Scan for the cell matching the given text and deliver its [X, Y] coordinate at center. 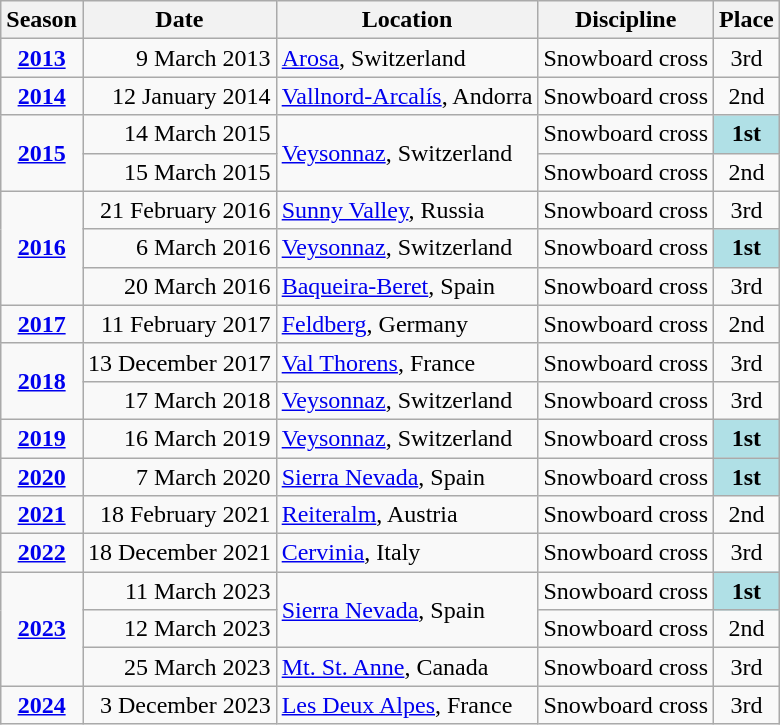
2019 [42, 438]
2016 [42, 248]
2018 [42, 381]
16 March 2019 [179, 438]
Val Thorens, France [407, 362]
25 March 2023 [179, 667]
2013 [42, 58]
6 March 2016 [179, 248]
7 March 2020 [179, 477]
Season [42, 20]
2017 [42, 324]
2024 [42, 705]
Location [407, 20]
Sunny Valley, Russia [407, 210]
Cervinia, Italy [407, 553]
Les Deux Alpes, France [407, 705]
9 March 2013 [179, 58]
11 March 2023 [179, 591]
2014 [42, 96]
15 March 2015 [179, 172]
21 February 2016 [179, 210]
2023 [42, 629]
2022 [42, 553]
Place [747, 20]
18 February 2021 [179, 515]
Baqueira-Beret, Spain [407, 286]
Date [179, 20]
13 December 2017 [179, 362]
17 March 2018 [179, 400]
12 March 2023 [179, 629]
18 December 2021 [179, 553]
Arosa, Switzerland [407, 58]
2020 [42, 477]
11 February 2017 [179, 324]
Vallnord-Arcalís, Andorra [407, 96]
Reiteralm, Austria [407, 515]
Feldberg, Germany [407, 324]
12 January 2014 [179, 96]
Mt. St. Anne, Canada [407, 667]
Discipline [626, 20]
2015 [42, 153]
20 March 2016 [179, 286]
3 December 2023 [179, 705]
2021 [42, 515]
14 March 2015 [179, 134]
